Provide the [x, y] coordinate of the cell's center where the given text is located.  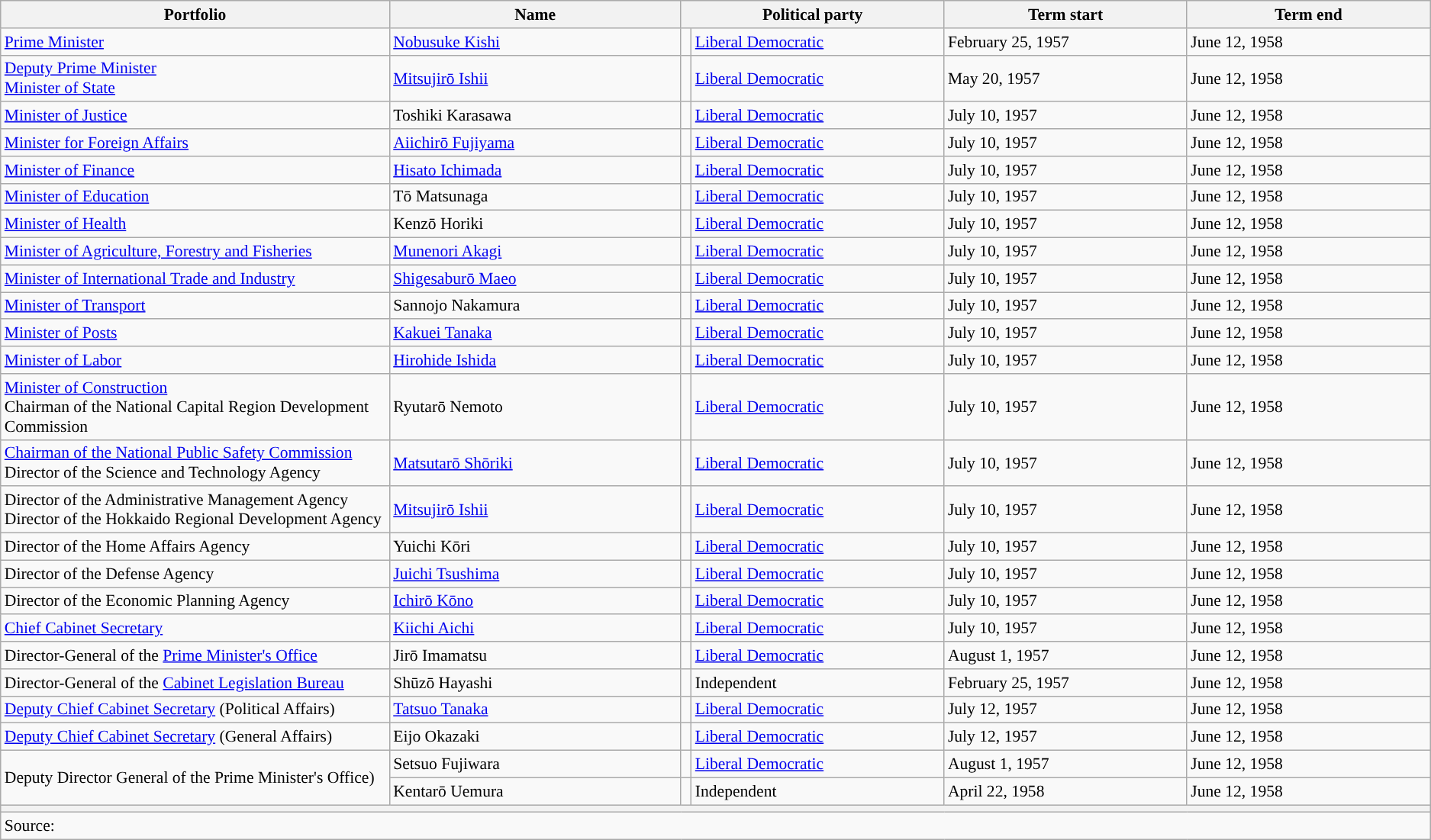
Hisato Ichimada [535, 170]
Ryutarō Nemoto [535, 407]
Director of the Administrative Management AgencyDirector of the Hokkaido Regional Development Agency [195, 510]
Shigesaburō Maeo [535, 278]
Ichirō Kōno [535, 601]
Name [535, 14]
Chief Cabinet Secretary [195, 629]
Minister of ConstructionChairman of the National Capital Region Development Commission [195, 407]
Director of the Defense Agency [195, 574]
Minister of Health [195, 224]
Aiichirō Fujiyama [535, 143]
Director-General of the Cabinet Legislation Bureau [195, 683]
Deputy Chief Cabinet Secretary (General Affairs) [195, 737]
Portfolio [195, 14]
Kiichi Aichi [535, 629]
Setsuo Fujiwara [535, 764]
April 22, 1958 [1065, 791]
Political party [812, 14]
Term end [1308, 14]
Kakuei Tanaka [535, 333]
Juichi Tsushima [535, 574]
Tō Matsunaga [535, 197]
Deputy Prime MinisterMinister of State [195, 78]
Yuichi Kōri [535, 547]
Tatsuo Tanaka [535, 710]
Minister of Transport [195, 306]
Minister of Finance [195, 170]
Minister of International Trade and Industry [195, 278]
Minister of Education [195, 197]
Matsutarō Shōriki [535, 462]
Director of the Economic Planning Agency [195, 601]
Director-General of the Prime Minister's Office [195, 655]
Eijo Okazaki [535, 737]
Deputy Director General of the Prime Minister's Office) [195, 778]
Minister of Posts [195, 333]
Chairman of the National Public Safety CommissionDirector of the Science and Technology Agency [195, 462]
Minister of Justice [195, 116]
Toshiki Karasawa [535, 116]
Munenori Akagi [535, 252]
Jirō Imamatsu [535, 655]
Prime Minister [195, 42]
Minister of Agriculture, Forestry and Fisheries [195, 252]
May 20, 1957 [1065, 78]
Source: [716, 826]
Kenzō Horiki [535, 224]
Shūzō Hayashi [535, 683]
Deputy Chief Cabinet Secretary (Political Affairs) [195, 710]
Term start [1065, 14]
Minister for Foreign Affairs [195, 143]
Hirohide Ishida [535, 360]
Sannojo Nakamura [535, 306]
Minister of Labor [195, 360]
Kentarō Uemura [535, 791]
Nobusuke Kishi [535, 42]
Director of the Home Affairs Agency [195, 547]
